Extract the [X, Y] coordinate from the center of the cell holding the provided text.  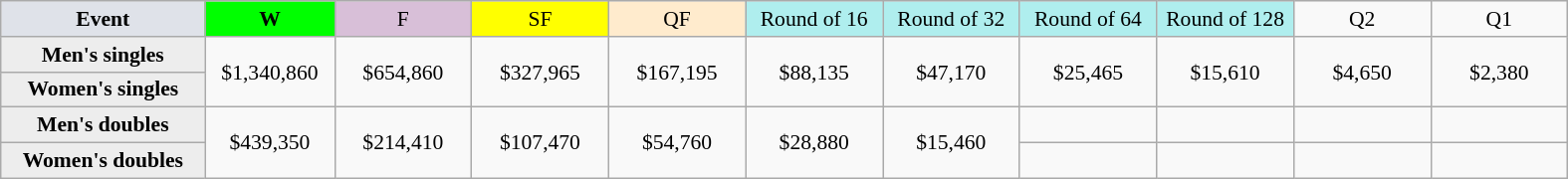
Men's doubles [104, 125]
$107,470 [541, 143]
Men's singles [104, 55]
$167,195 [677, 72]
$15,610 [1226, 72]
SF [541, 19]
$54,760 [677, 143]
$327,965 [541, 72]
Women's doubles [104, 161]
$88,135 [814, 72]
F [403, 19]
Round of 16 [814, 19]
$439,350 [270, 143]
$15,460 [951, 143]
$2,380 [1499, 72]
$47,170 [951, 72]
Q2 [1362, 19]
Q1 [1499, 19]
$214,410 [403, 143]
Women's singles [104, 89]
Round of 64 [1088, 19]
$28,880 [814, 143]
$1,340,860 [270, 72]
$654,860 [403, 72]
$4,650 [1362, 72]
Event [104, 19]
Round of 32 [951, 19]
W [270, 19]
Round of 128 [1226, 19]
QF [677, 19]
$25,465 [1088, 72]
